Search for the cell housing the specified text and yield its (x, y) center coordinate. 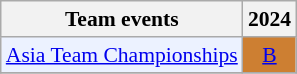
Asia Team Championships (122, 55)
B (270, 55)
2024 (270, 19)
Team events (122, 19)
